From the cell containing the given text, extract its center point as (x, y) coordinate. 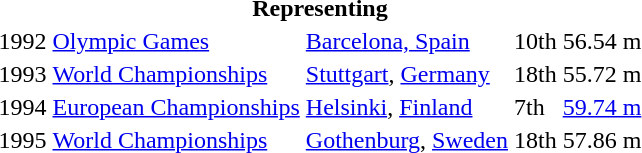
18th (536, 74)
10th (536, 41)
World Championships (176, 74)
Stuttgart, Germany (406, 74)
7th (536, 107)
Helsinki, Finland (406, 107)
Barcelona, Spain (406, 41)
Olympic Games (176, 41)
European Championships (176, 107)
